Pinpoint the cell where the given text exists, returning its (x, y) midpoint coordinate. 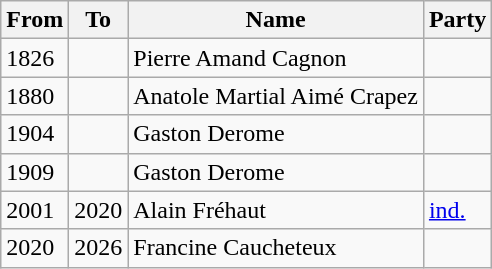
1904 (35, 134)
To (98, 20)
Pierre Amand Cagnon (276, 58)
Name (276, 20)
2026 (98, 248)
2001 (35, 210)
Party (457, 20)
1880 (35, 96)
ind. (457, 210)
Anatole Martial Aimé Crapez (276, 96)
Francine Caucheteux (276, 248)
1826 (35, 58)
1909 (35, 172)
Alain Fréhaut (276, 210)
From (35, 20)
